Find where the given text appears and provide that cell's center as [x, y] coordinate. 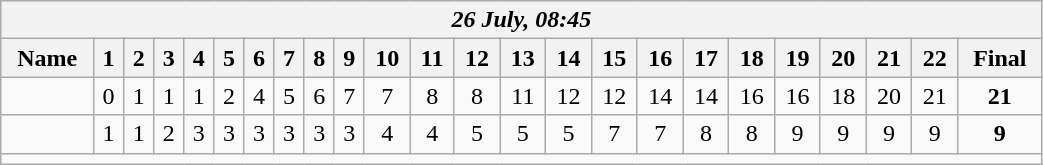
Final [1000, 58]
15 [614, 58]
22 [935, 58]
10 [387, 58]
0 [108, 96]
19 [798, 58]
26 July, 08:45 [522, 20]
17 [706, 58]
Name [48, 58]
13 [523, 58]
